Identify which cell holds the provided text, then report its (X, Y) central coordinate. 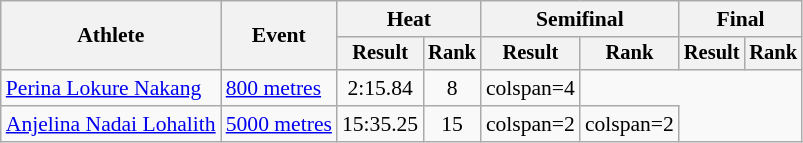
5000 metres (279, 124)
Athlete (111, 36)
8 (452, 88)
15 (452, 124)
Heat (409, 19)
Semifinal (580, 19)
colspan=4 (530, 88)
2:15.84 (380, 88)
Perina Lokure Nakang (111, 88)
Final (740, 19)
15:35.25 (380, 124)
Event (279, 36)
Anjelina Nadai Lohalith (111, 124)
800 metres (279, 88)
